Output the [x, y] coordinate of the center of the cell containing the given text.  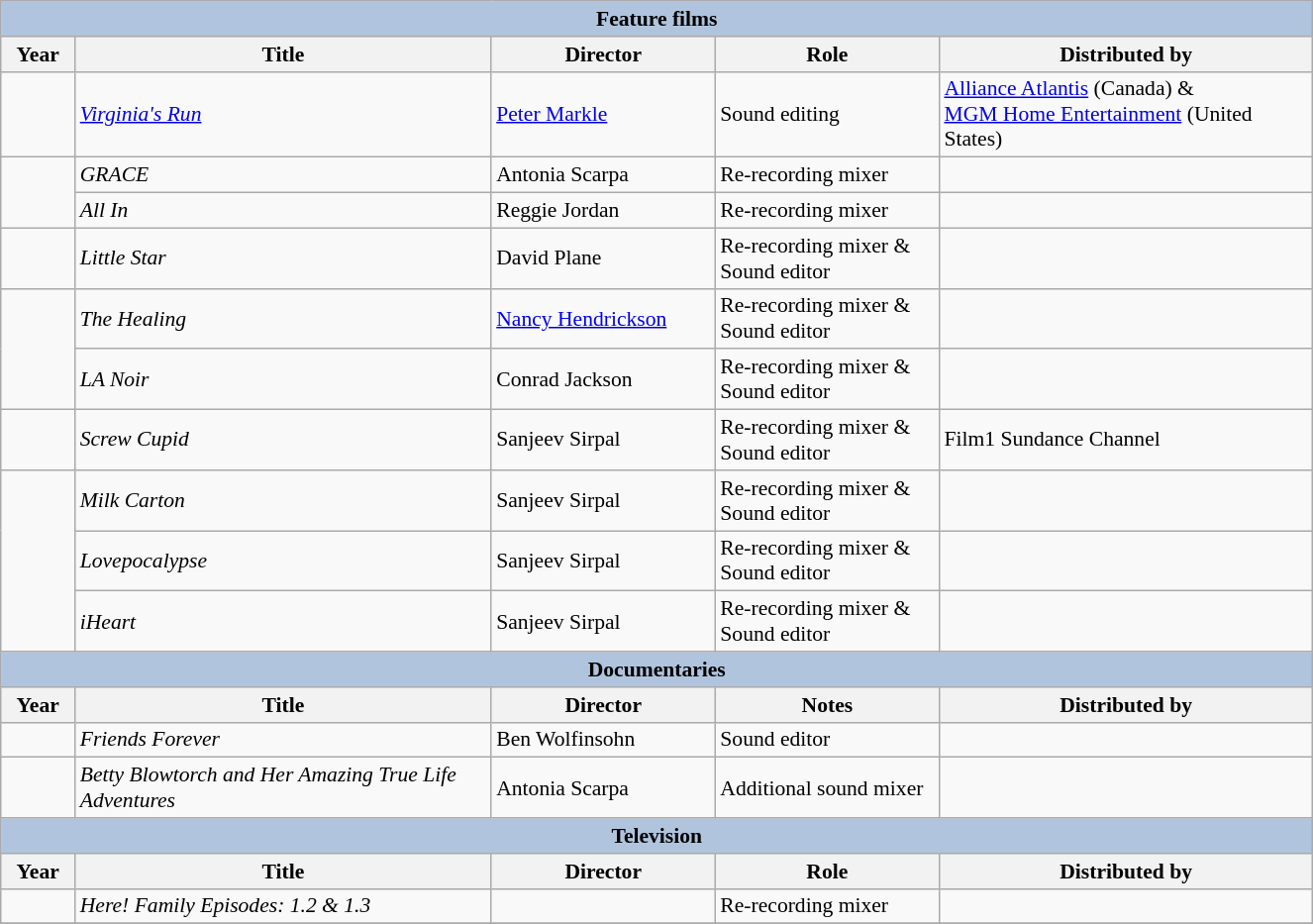
Television [657, 836]
Nancy Hendrickson [603, 319]
Milk Carton [283, 501]
Lovepocalypse [283, 561]
All In [283, 211]
GRACE [283, 175]
Feature films [657, 19]
Betty Blowtorch and Her Amazing True Life Adventures [283, 788]
LA Noir [283, 380]
Here! Family Episodes: 1.2 & 1.3 [283, 906]
Screw Cupid [283, 440]
Little Star [283, 257]
Virginia's Run [283, 115]
iHeart [283, 622]
Notes [827, 705]
Film1 Sundance Channel [1125, 440]
The Healing [283, 319]
Documentaries [657, 669]
Reggie Jordan [603, 211]
Additional sound mixer [827, 788]
Alliance Atlantis (Canada) &MGM Home Entertainment (United States) [1125, 115]
Sound editor [827, 740]
Peter Markle [603, 115]
David Plane [603, 257]
Sound editing [827, 115]
Friends Forever [283, 740]
Ben Wolfinsohn [603, 740]
Conrad Jackson [603, 380]
